Return [x, y] of the center of cell containing provided text 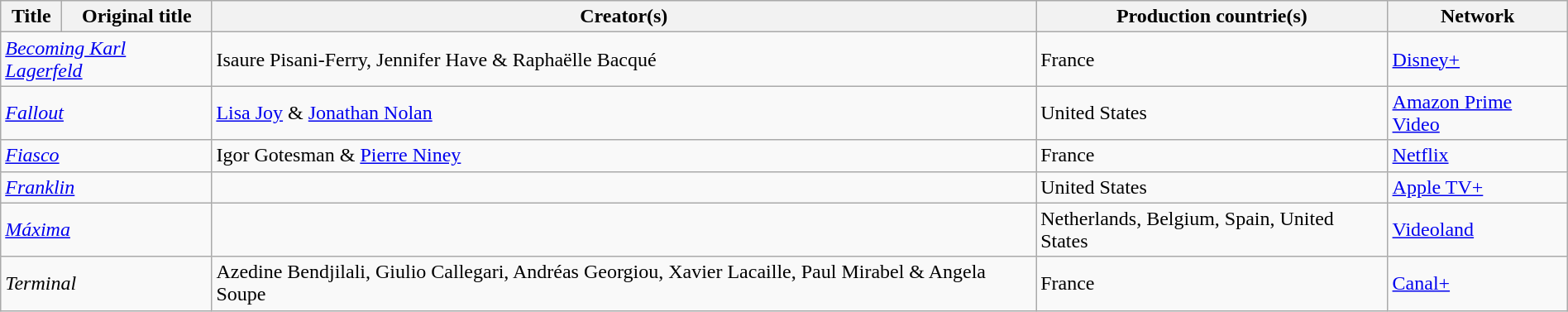
Disney+ [1477, 60]
Netherlands, Belgium, Spain, United States [1212, 230]
Becoming Karl Lagerfeld [106, 60]
Canal+ [1477, 283]
Amazon Prime Video [1477, 113]
Franklin [106, 187]
Máxima [106, 230]
Lisa Joy & Jonathan Nolan [624, 113]
Netflix [1477, 156]
Fallout [106, 113]
Original title [137, 17]
Network [1477, 17]
Azedine Bendjilali, Giulio Callegari, Andréas Georgiou, Xavier Lacaille, Paul Mirabel & Angela Soupe [624, 283]
Creator(s) [624, 17]
Title [31, 17]
Production countrie(s) [1212, 17]
Terminal [106, 283]
Fiasco [106, 156]
Videoland [1477, 230]
Isaure Pisani-Ferry, Jennifer Have & Raphaëlle Bacqué [624, 60]
Igor Gotesman & Pierre Niney [624, 156]
Apple TV+ [1477, 187]
